Locate the cell with the specified text and output its [x, y] center coordinate. 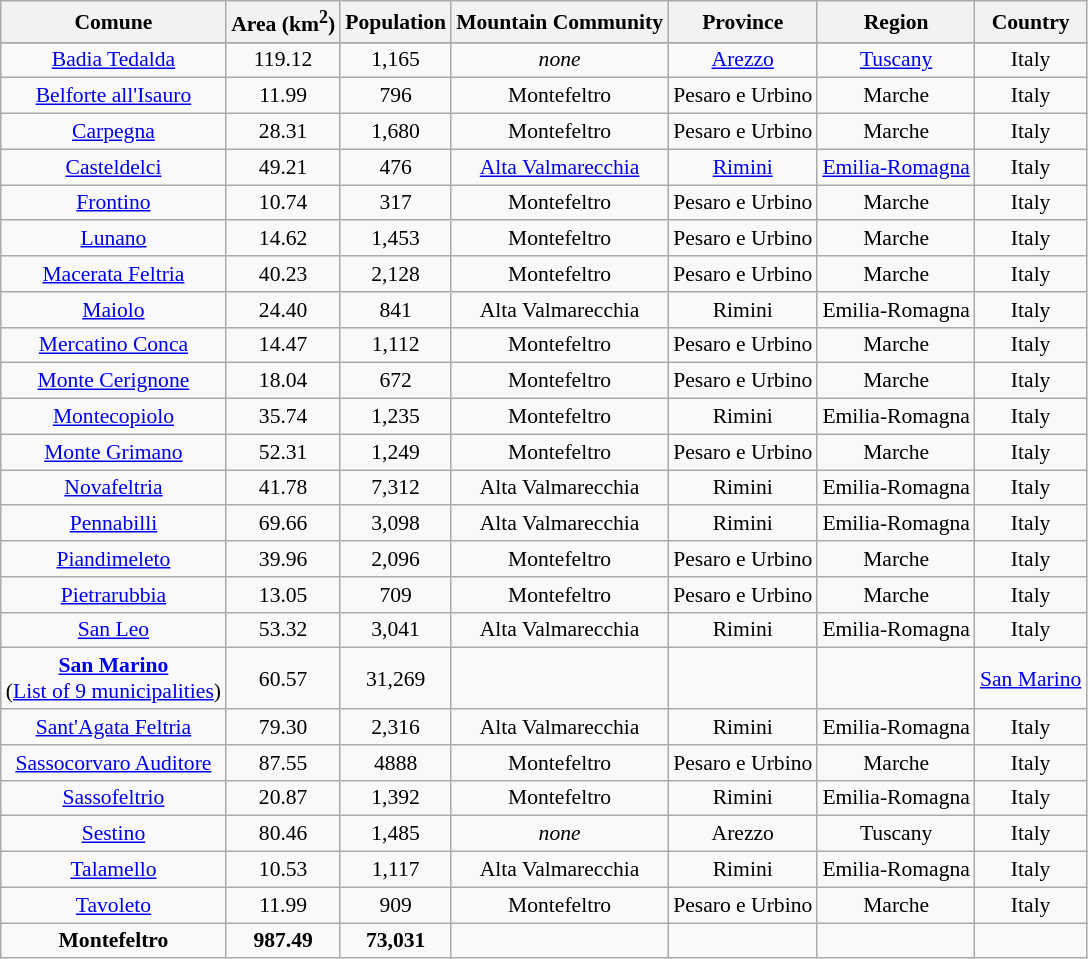
Talamello [114, 870]
60.57 [283, 678]
Sestino [114, 834]
79.30 [283, 727]
Mountain Community [560, 22]
Province [742, 22]
119.12 [283, 60]
909 [396, 905]
28.31 [283, 132]
2,128 [396, 274]
Montecopiolo [114, 417]
1,112 [396, 345]
10.53 [283, 870]
7,312 [396, 488]
3,041 [396, 630]
87.55 [283, 763]
69.66 [283, 524]
Belforte all'Isauro [114, 96]
1,485 [396, 834]
4888 [396, 763]
Maiolo [114, 310]
35.74 [283, 417]
20.87 [283, 798]
13.05 [283, 595]
1,165 [396, 60]
24.40 [283, 310]
14.47 [283, 345]
Monte Cerignone [114, 381]
Novafeltria [114, 488]
Lunano [114, 239]
2,096 [396, 559]
672 [396, 381]
Badia Tedalda [114, 60]
Piandimeleto [114, 559]
Macerata Feltria [114, 274]
39.96 [283, 559]
1,249 [396, 452]
Area (km2) [283, 22]
Carpegna [114, 132]
476 [396, 167]
Frontino [114, 203]
Region [896, 22]
73,031 [396, 941]
3,098 [396, 524]
18.04 [283, 381]
14.62 [283, 239]
41.78 [283, 488]
1,680 [396, 132]
49.21 [283, 167]
796 [396, 96]
1,453 [396, 239]
80.46 [283, 834]
10.74 [283, 203]
Population [396, 22]
1,235 [396, 417]
San Leo [114, 630]
Monte Grimano [114, 452]
317 [396, 203]
31,269 [396, 678]
40.23 [283, 274]
Pietrarubbia [114, 595]
Country [1030, 22]
Casteldelci [114, 167]
987.49 [283, 941]
2,316 [396, 727]
Comune [114, 22]
Pennabilli [114, 524]
Sassofeltrio [114, 798]
San Marino [1030, 678]
Sassocorvaro Auditore [114, 763]
709 [396, 595]
Sant'Agata Feltria [114, 727]
1,392 [396, 798]
1,117 [396, 870]
52.31 [283, 452]
841 [396, 310]
Mercatino Conca [114, 345]
San Marino (List of 9 municipalities) [114, 678]
Tavoleto [114, 905]
53.32 [283, 630]
